Detect which cell encompasses the target text, then output its (x, y) center coordinate. 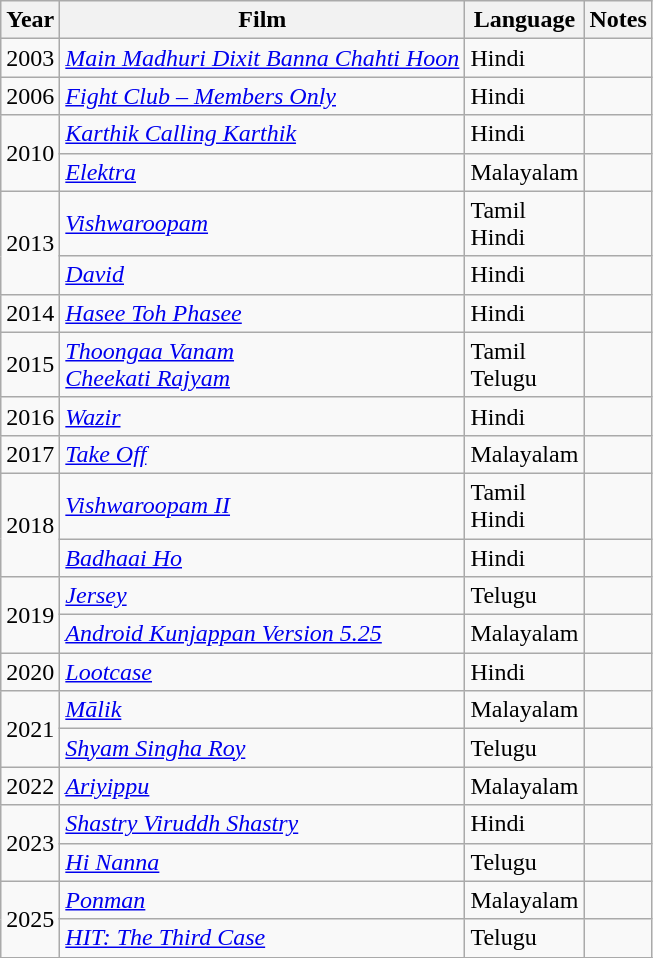
2019 (30, 615)
2021 (30, 729)
2023 (30, 843)
Vishwaroopam II (262, 506)
2017 (30, 454)
Jersey (262, 596)
Wazir (262, 416)
Ariyippu (262, 786)
2003 (30, 58)
Hasee Toh Phasee (262, 313)
Ponman (262, 900)
2014 (30, 313)
Main Madhuri Dixit Banna Chahti Hoon (262, 58)
Vishwaroopam (262, 224)
Shyam Singha Roy (262, 748)
2010 (30, 153)
2006 (30, 96)
Film (262, 20)
Fight Club – Members Only (262, 96)
Hi Nanna (262, 862)
David (262, 275)
Shastry Viruddh Shastry (262, 824)
TamilTelugu (524, 364)
Mālik (262, 710)
2022 (30, 786)
Year (30, 20)
Badhaai Ho (262, 557)
2025 (30, 919)
Language (524, 20)
Android Kunjappan Version 5.25 (262, 634)
Lootcase (262, 672)
Notes (618, 20)
Thoongaa VanamCheekati Rajyam (262, 364)
2015 (30, 364)
HIT: The Third Case (262, 938)
2018 (30, 524)
2013 (30, 242)
Take Off (262, 454)
2020 (30, 672)
Karthik Calling Karthik (262, 134)
2016 (30, 416)
Elektra (262, 172)
